Pinpoint the cell where the given text exists, returning its (x, y) midpoint coordinate. 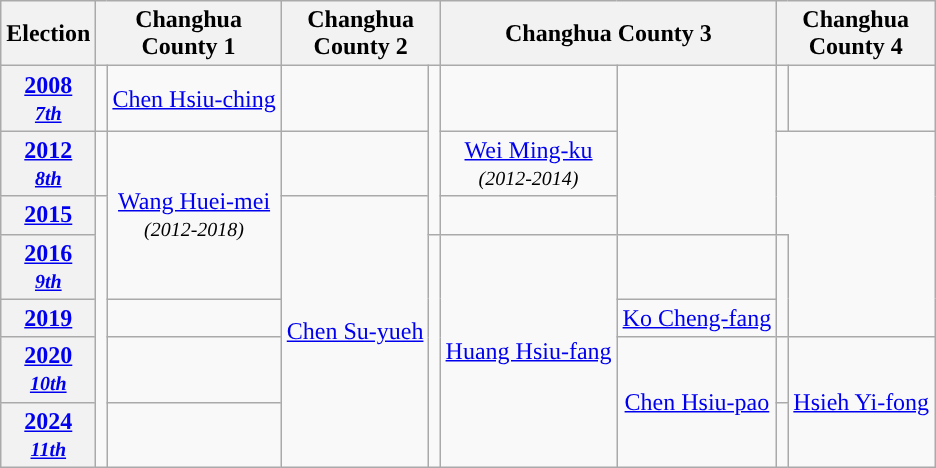
Chen Su-yueh (355, 332)
Chen Hsiu-pao (697, 402)
Changhua County 4 (856, 34)
20128th (48, 164)
Changhua County 1 (188, 34)
20169th (48, 266)
20087th (48, 98)
Changhua County 3 (608, 34)
2015 (48, 215)
Ko Cheng-fang (697, 318)
2019 (48, 318)
Wei Ming-ku(2012-2014) (528, 164)
Election (48, 34)
Huang Hsiu-fang (528, 350)
Hsieh Yi-fong (862, 402)
Changhua County 2 (360, 34)
Chen Hsiu-ching (194, 98)
202411th (48, 434)
Wang Huei-mei(2012-2018) (194, 215)
202010th (48, 370)
